Locate the cell with the specified text and output its (x, y) center coordinate. 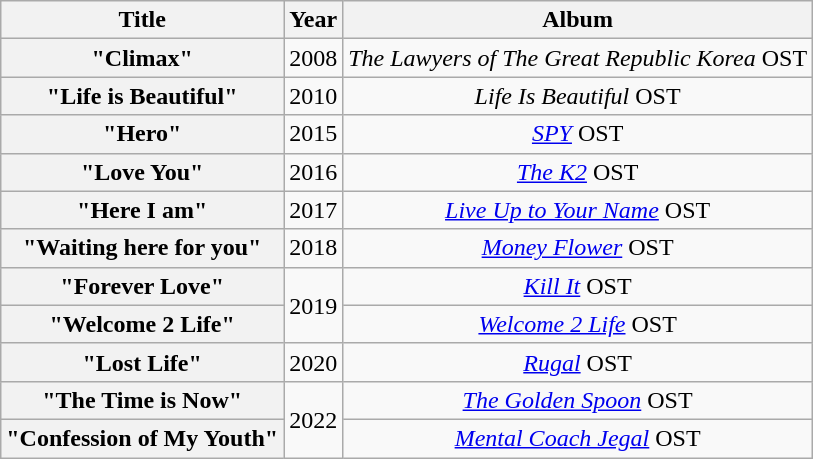
Mental Coach Jegal OST (578, 438)
2008 (314, 58)
2016 (314, 172)
2020 (314, 362)
SPY OST (578, 134)
"Waiting here for you" (142, 248)
Year (314, 20)
Welcome 2 Life OST (578, 324)
"Love You" (142, 172)
"Forever Love" (142, 286)
The Golden Spoon OST (578, 400)
2010 (314, 96)
"Hero" (142, 134)
2022 (314, 419)
"Welcome 2 Life" (142, 324)
"Lost Life" (142, 362)
Money Flower OST (578, 248)
Live Up to Your Name OST (578, 210)
Kill It OST (578, 286)
"Confession of My Youth" (142, 438)
Life Is Beautiful OST (578, 96)
"Climax" (142, 58)
2018 (314, 248)
"The Time is Now" (142, 400)
"Life is Beautiful" (142, 96)
2015 (314, 134)
Rugal OST (578, 362)
Album (578, 20)
2017 (314, 210)
"Here I am" (142, 210)
The Lawyers of The Great Republic Korea OST (578, 58)
Title (142, 20)
The K2 OST (578, 172)
2019 (314, 305)
